Output the (X, Y) coordinate of the center of the cell containing the given text.  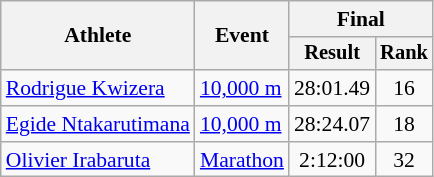
Athlete (98, 36)
Rank (404, 54)
28:01.49 (332, 88)
28:24.07 (332, 124)
Egide Ntakarutimana (98, 124)
16 (404, 88)
Rodrigue Kwizera (98, 88)
18 (404, 124)
Event (242, 36)
Result (332, 54)
Final (361, 19)
